Determine the [X, Y] coordinate at the center of the cell enclosing the given text.  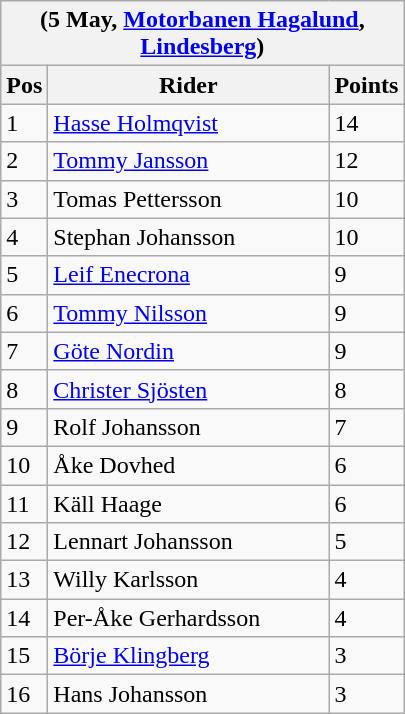
Käll Haage [188, 503]
Åke Dovhed [188, 465]
Per-Åke Gerhardsson [188, 618]
Willy Karlsson [188, 580]
2 [24, 161]
16 [24, 694]
Tommy Jansson [188, 161]
13 [24, 580]
Hasse Holmqvist [188, 123]
Hans Johansson [188, 694]
Börje Klingberg [188, 656]
(5 May, Motorbanen Hagalund, Lindesberg) [202, 34]
Tommy Nilsson [188, 313]
Göte Nordin [188, 351]
Lennart Johansson [188, 542]
1 [24, 123]
Rider [188, 85]
15 [24, 656]
Tomas Pettersson [188, 199]
Points [366, 85]
11 [24, 503]
Pos [24, 85]
Stephan Johansson [188, 237]
Rolf Johansson [188, 427]
Leif Enecrona [188, 275]
Christer Sjösten [188, 389]
